Extract the (x, y) coordinate from the center of the cell holding the provided text.  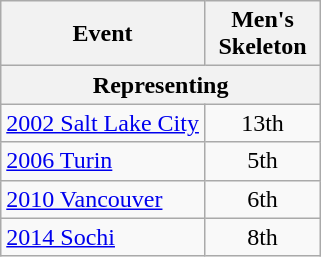
2002 Salt Lake City (103, 123)
2006 Turin (103, 161)
8th (262, 237)
Men's Skeleton (262, 34)
Representing (161, 85)
6th (262, 199)
2014 Sochi (103, 237)
Event (103, 34)
13th (262, 123)
5th (262, 161)
2010 Vancouver (103, 199)
